Return the [x, y] coordinate for the center point of the cell that contains the specified text.  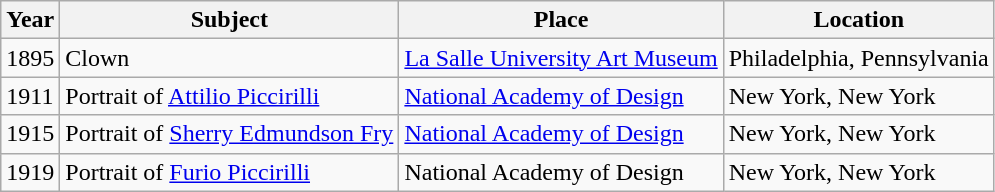
1895 [30, 58]
Clown [230, 58]
Portrait of Attilio Piccirilli [230, 96]
Portrait of Furio Piccirilli [230, 172]
Place [561, 20]
1919 [30, 172]
Philadelphia, Pennsylvania [858, 58]
La Salle University Art Museum [561, 58]
1911 [30, 96]
Year [30, 20]
Location [858, 20]
Portrait of Sherry Edmundson Fry [230, 134]
1915 [30, 134]
Subject [230, 20]
